Determine the (x, y) coordinate at the center of the cell enclosing the given text.  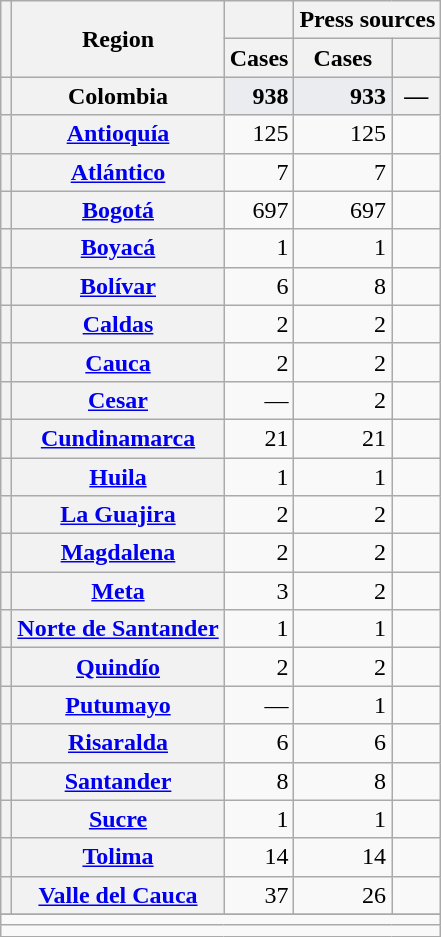
Bogotá (118, 210)
Sucre (118, 819)
Bolívar (118, 286)
Antioquía (118, 134)
3 (259, 591)
Boyacá (118, 248)
Tolima (118, 857)
933 (343, 96)
Colombia (118, 96)
Quindío (118, 667)
La Guajira (118, 515)
Valle del Cauca (118, 895)
Meta (118, 591)
26 (343, 895)
Risaralda (118, 743)
Cauca (118, 362)
Region (118, 39)
Cundinamarca (118, 438)
Putumayo (118, 705)
Huila (118, 477)
Caldas (118, 324)
Cesar (118, 400)
Press sources (368, 20)
Magdalena (118, 553)
Santander (118, 781)
Norte de Santander (118, 629)
Atlántico (118, 172)
938 (259, 96)
37 (259, 895)
